Return [x, y] of the center of cell containing provided text 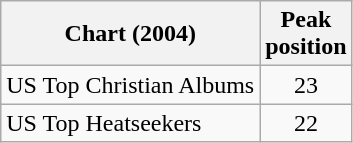
23 [306, 85]
22 [306, 123]
US Top Heatseekers [130, 123]
US Top Christian Albums [130, 85]
Peakposition [306, 34]
Chart (2004) [130, 34]
